Locate the cell with the specified text and output its [X, Y] center coordinate. 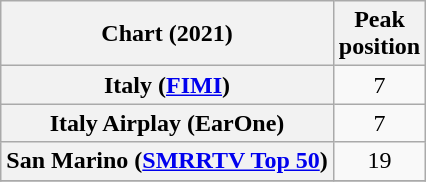
Peakposition [379, 34]
19 [379, 161]
Chart (2021) [168, 34]
San Marino (SMRRTV Top 50) [168, 161]
Italy Airplay (EarOne) [168, 123]
Italy (FIMI) [168, 85]
